For the text-containing cell, return its midpoint in [x, y] coordinate format. 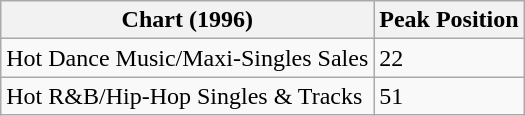
51 [449, 96]
Hot Dance Music/Maxi-Singles Sales [188, 58]
Peak Position [449, 20]
Chart (1996) [188, 20]
22 [449, 58]
Hot R&B/Hip-Hop Singles & Tracks [188, 96]
